Extract the (X, Y) coordinate from the center of the cell holding the provided text.  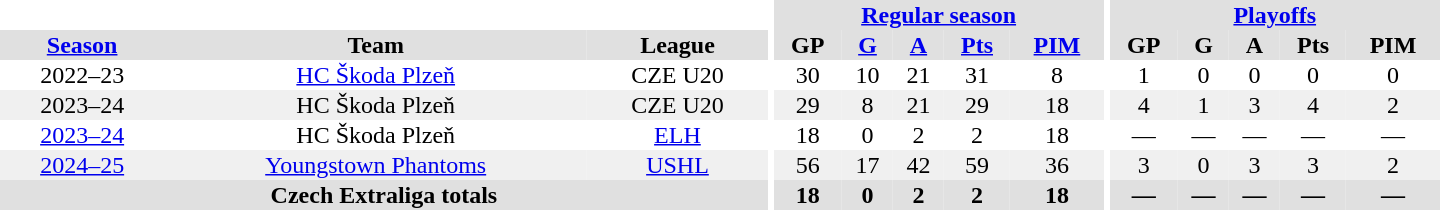
Team (376, 45)
17 (868, 165)
Playoffs (1274, 15)
USHL (678, 165)
42 (918, 165)
ELH (678, 135)
10 (868, 75)
2024–25 (82, 165)
59 (977, 165)
Youngstown Phantoms (376, 165)
2022–23 (82, 75)
League (678, 45)
30 (808, 75)
Czech Extraliga totals (384, 195)
Season (82, 45)
56 (808, 165)
Regular season (938, 15)
31 (977, 75)
36 (1057, 165)
